Capture the cell that displays the provided text and extract its [X, Y] central coordinate. 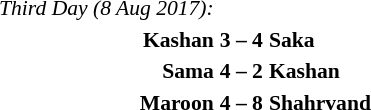
3 – 4 [241, 40]
4 – 2 [241, 71]
